Locate the cell with the specified text and output its (x, y) center coordinate. 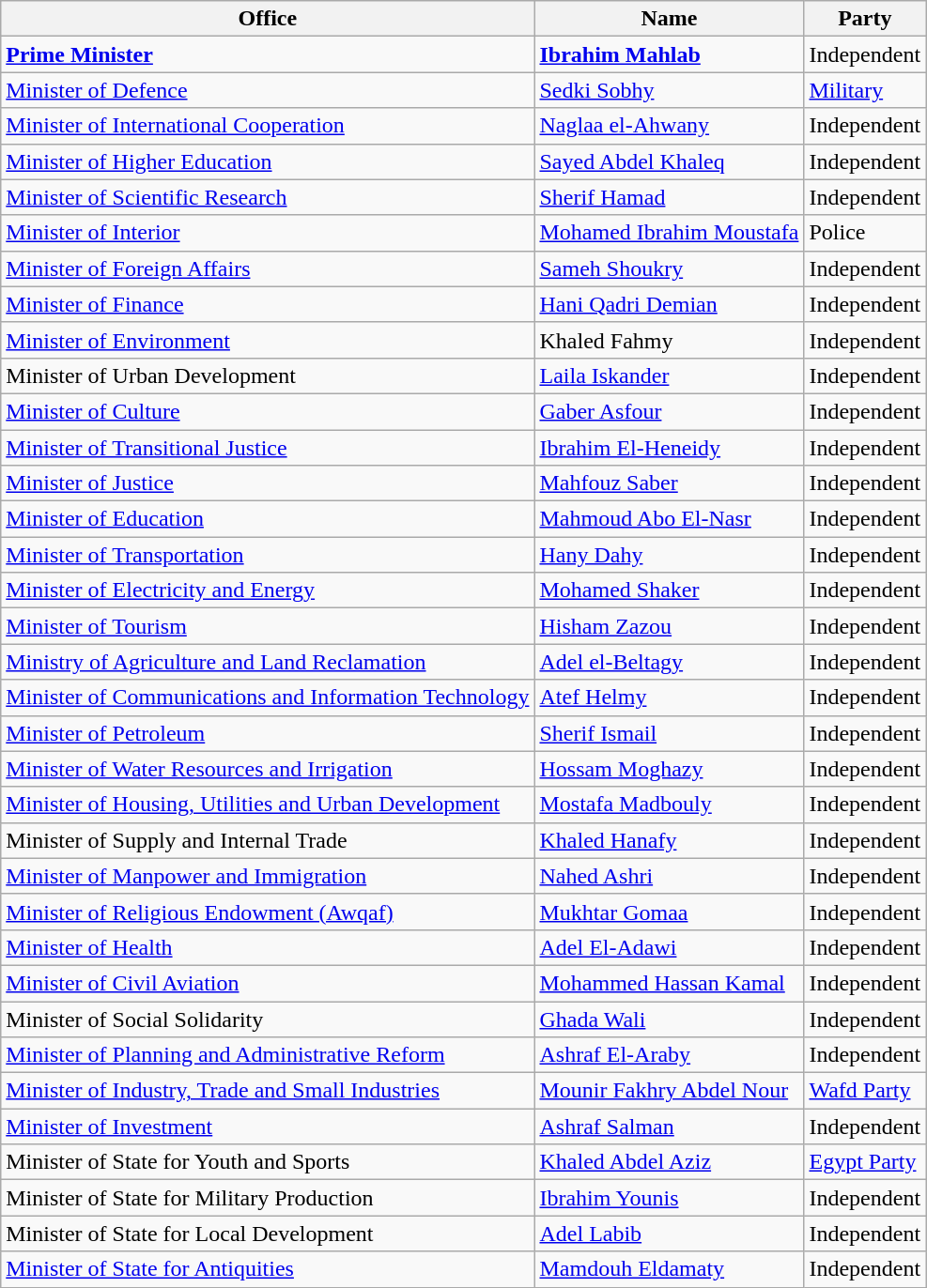
Laila Iskander (669, 376)
Khaled Fahmy (669, 340)
Sameh Shoukry (669, 268)
Minister of Finance (268, 304)
Minister of Higher Education (268, 161)
Minister of Interior (268, 233)
Ashraf Salman (669, 1127)
Minister of Investment (268, 1127)
Minister of Defence (268, 90)
Military (865, 90)
Minister of Culture (268, 411)
Minister of Manpower and Immigration (268, 876)
Mohammed Hassan Kamal (669, 983)
Adel el-Beltagy (669, 662)
Minister of State for Local Development (268, 1234)
Name (669, 19)
Minister of Scientific Research (268, 197)
Mohamed Shaker (669, 590)
Ibrahim Younis (669, 1198)
Minister of International Cooperation (268, 126)
Minister of Education (268, 519)
Minister of Foreign Affairs (268, 268)
Hany Dahy (669, 555)
Hani Qadri Demian (669, 304)
Minister of Transitional Justice (268, 448)
Party (865, 19)
Ghada Wali (669, 1019)
Minister of Petroleum (268, 733)
Hisham Zazou (669, 626)
Ibrahim Mahlab (669, 54)
Minister of Communications and Information Technology (268, 698)
Minister of Water Resources and Irrigation (268, 769)
Mahmoud Abo El-Nasr (669, 519)
Sayed Abdel Khaleq (669, 161)
Sedki Sobhy (669, 90)
Minister of Supply and Internal Trade (268, 840)
Ibrahim El-Heneidy (669, 448)
Office (268, 19)
Minister of Electricity and Energy (268, 590)
Minister of State for Military Production (268, 1198)
Mounir Fakhry Abdel Nour (669, 1091)
Adel Labib (669, 1234)
Atef Helmy (669, 698)
Egypt Party (865, 1162)
Minister of Religious Endowment (Awqaf) (268, 912)
Sherif Hamad (669, 197)
Naglaa el-Ahwany (669, 126)
Mahfouz Saber (669, 483)
Wafd Party (865, 1091)
Khaled Abdel Aziz (669, 1162)
Mamdouh Eldamaty (669, 1269)
Minister of Transportation (268, 555)
Minister of State for Youth and Sports (268, 1162)
Minister of State for Antiquities (268, 1269)
Mukhtar Gomaa (669, 912)
Minister of Tourism (268, 626)
Minister of Environment (268, 340)
Minister of Justice (268, 483)
Gaber Asfour (669, 411)
Prime Minister (268, 54)
Hossam Moghazy (669, 769)
Minister of Social Solidarity (268, 1019)
Sherif Ismail (669, 733)
Minister of Civil Aviation (268, 983)
Ashraf El-Araby (669, 1055)
Mohamed Ibrahim Moustafa (669, 233)
Minister of Health (268, 947)
Adel El-Adawi (669, 947)
Mostafa Madbouly (669, 805)
Khaled Hanafy (669, 840)
Minister of Planning and Administrative Reform (268, 1055)
Nahed Ashri (669, 876)
Ministry of Agriculture and Land Reclamation (268, 662)
Police (865, 233)
Minister of Housing, Utilities and Urban Development (268, 805)
Minister of Industry, Trade and Small Industries (268, 1091)
Minister of Urban Development (268, 376)
